Detect which cell encompasses the target text, then output its [X, Y] center coordinate. 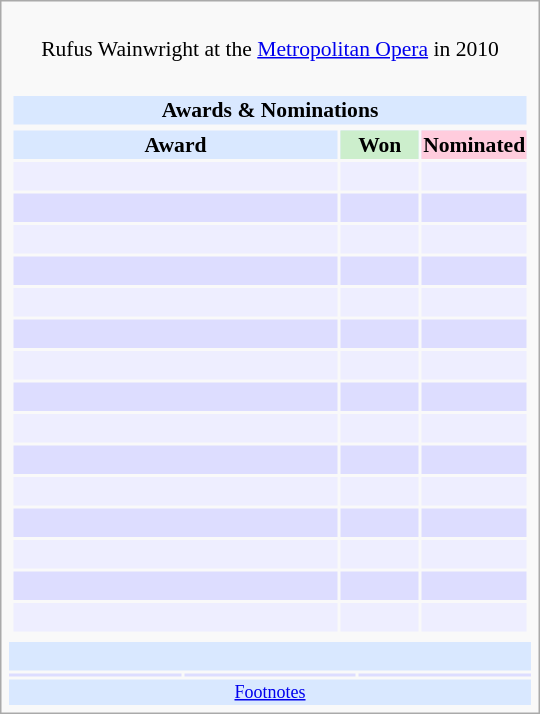
Rufus Wainwright at the Metropolitan Opera in 2010 [270, 36]
Awards & Nominations [270, 110]
Footnotes [270, 692]
Nominated [474, 144]
Won [380, 144]
Awards & Nominations Award Won Nominated [270, 352]
Award [175, 144]
